Search for the cell housing the specified text and yield its [X, Y] center coordinate. 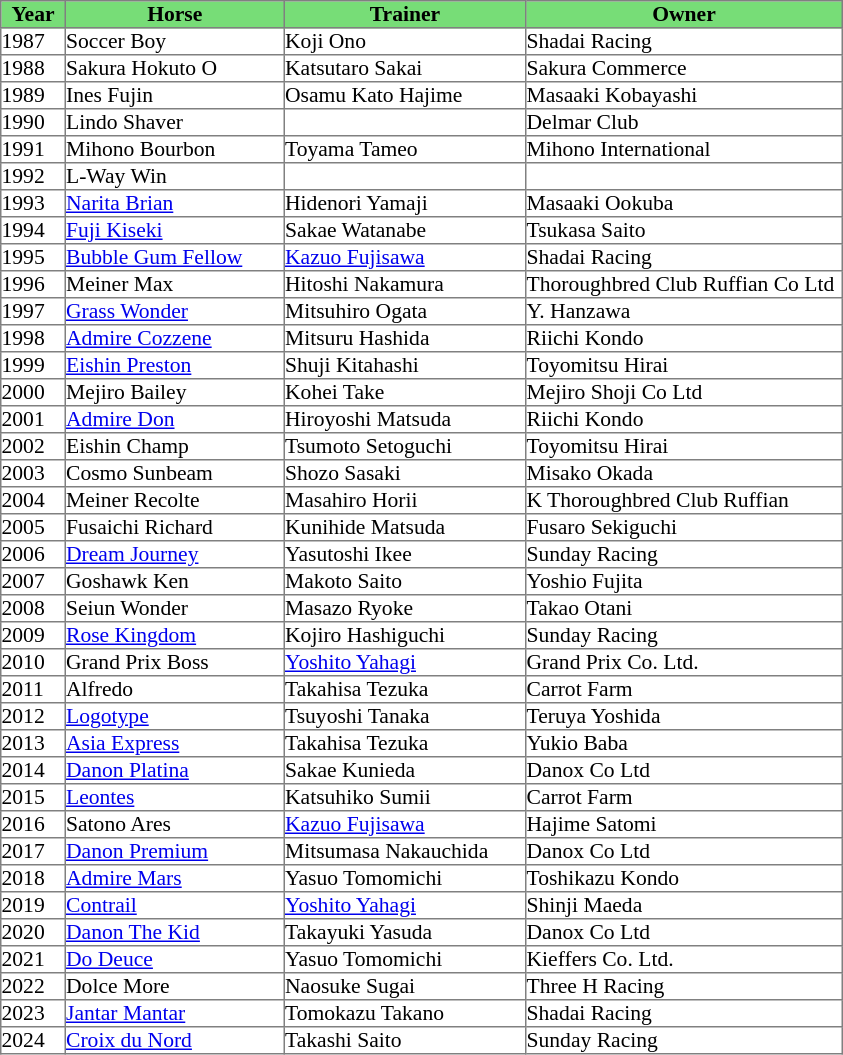
2004 [33, 500]
Jantar Mantar [174, 1014]
L-Way Win [174, 176]
Sakae Kunieda [405, 770]
Contrail [174, 906]
1996 [33, 284]
1995 [33, 258]
2016 [33, 824]
Kunihide Matsuda [405, 528]
Katsutaro Sakai [405, 68]
2006 [33, 554]
Hitoshi Nakamura [405, 284]
2015 [33, 798]
Sakura Commerce [684, 68]
Mihono Bourbon [174, 150]
Teruya Yoshida [684, 716]
Sakae Watanabe [405, 230]
Mejiro Shoji Co Ltd [684, 392]
Bubble Gum Fellow [174, 258]
2009 [33, 636]
Owner [684, 14]
Toshikazu Kondo [684, 878]
Misako Okada [684, 474]
Fusaro Sekiguchi [684, 528]
Rose Kingdom [174, 636]
Kieffers Co. Ltd. [684, 960]
Tomokazu Takano [405, 1014]
Grand Prix Co. Ltd. [684, 662]
Yoshio Fujita [684, 582]
2002 [33, 446]
Katsuhiko Sumii [405, 798]
Hidenori Yamaji [405, 204]
Year [33, 14]
Shozo Sasaki [405, 474]
2017 [33, 852]
Sakura Hokuto O [174, 68]
Grass Wonder [174, 312]
2013 [33, 744]
1989 [33, 96]
1988 [33, 68]
Delmar Club [684, 122]
Masazo Ryoke [405, 608]
Meiner Recolte [174, 500]
Tsukasa Saito [684, 230]
K Thoroughbred Club Ruffian [684, 500]
1991 [33, 150]
2022 [33, 986]
Croix du Nord [174, 1040]
Goshawk Ken [174, 582]
Mitsuru Hashida [405, 338]
2008 [33, 608]
Dream Journey [174, 554]
2005 [33, 528]
2001 [33, 420]
Seiun Wonder [174, 608]
Satono Ares [174, 824]
Meiner Max [174, 284]
2021 [33, 960]
Yukio Baba [684, 744]
Takashi Saito [405, 1040]
Asia Express [174, 744]
Masaaki Kobayashi [684, 96]
Ines Fujin [174, 96]
2018 [33, 878]
2014 [33, 770]
Grand Prix Boss [174, 662]
1998 [33, 338]
Danon Platina [174, 770]
Toyama Tameo [405, 150]
Mitsuhiro Ogata [405, 312]
2019 [33, 906]
Y. Hanzawa [684, 312]
Logotype [174, 716]
Do Deuce [174, 960]
Hajime Satomi [684, 824]
Horse [174, 14]
1987 [33, 42]
Three H Racing [684, 986]
Tsuyoshi Tanaka [405, 716]
Mitsumasa Nakauchida [405, 852]
2020 [33, 932]
Cosmo Sunbeam [174, 474]
Kojiro Hashiguchi [405, 636]
2023 [33, 1014]
Thoroughbred Club Ruffian Co Ltd [684, 284]
Koji Ono [405, 42]
Masahiro Horii [405, 500]
Fusaichi Richard [174, 528]
1990 [33, 122]
Admire Mars [174, 878]
Takayuki Yasuda [405, 932]
Osamu Kato Hajime [405, 96]
Yasutoshi Ikee [405, 554]
1992 [33, 176]
Tsumoto Setoguchi [405, 446]
Soccer Boy [174, 42]
Makoto Saito [405, 582]
2003 [33, 474]
Leontes [174, 798]
Shinji Maeda [684, 906]
Dolce More [174, 986]
Eishin Preston [174, 366]
Mihono International [684, 150]
Kohei Take [405, 392]
Admire Cozzene [174, 338]
Fuji Kiseki [174, 230]
Trainer [405, 14]
Masaaki Ookuba [684, 204]
1994 [33, 230]
2007 [33, 582]
Eishin Champ [174, 446]
2011 [33, 690]
Hiroyoshi Matsuda [405, 420]
2024 [33, 1040]
Shuji Kitahashi [405, 366]
Takao Otani [684, 608]
2010 [33, 662]
2012 [33, 716]
1999 [33, 366]
Alfredo [174, 690]
Admire Don [174, 420]
1993 [33, 204]
1997 [33, 312]
Mejiro Bailey [174, 392]
Danon Premium [174, 852]
Danon The Kid [174, 932]
Naosuke Sugai [405, 986]
2000 [33, 392]
Lindo Shaver [174, 122]
Narita Brian [174, 204]
